For the text-containing cell, return its midpoint in [X, Y] coordinate format. 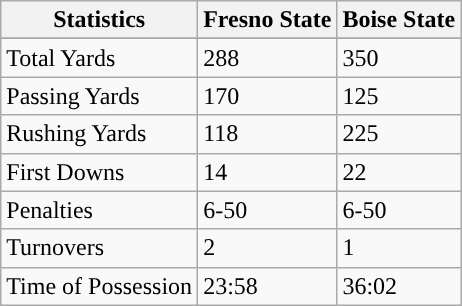
Turnovers [100, 248]
First Downs [100, 172]
Rushing Yards [100, 134]
1 [399, 248]
350 [399, 58]
Penalties [100, 210]
22 [399, 172]
125 [399, 96]
288 [268, 58]
Passing Yards [100, 96]
Total Yards [100, 58]
170 [268, 96]
23:58 [268, 286]
2 [268, 248]
Fresno State [268, 20]
225 [399, 134]
Boise State [399, 20]
14 [268, 172]
Statistics [100, 20]
36:02 [399, 286]
Time of Possession [100, 286]
118 [268, 134]
